Return the (x, y) coordinate for the center point of the cell that contains the specified text.  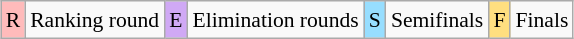
Finals (542, 20)
Elimination rounds (275, 20)
Ranking round (94, 20)
F (499, 20)
R (14, 20)
Semifinals (437, 20)
S (375, 20)
E (176, 20)
